Locate the cell with the specified text and output its [X, Y] center coordinate. 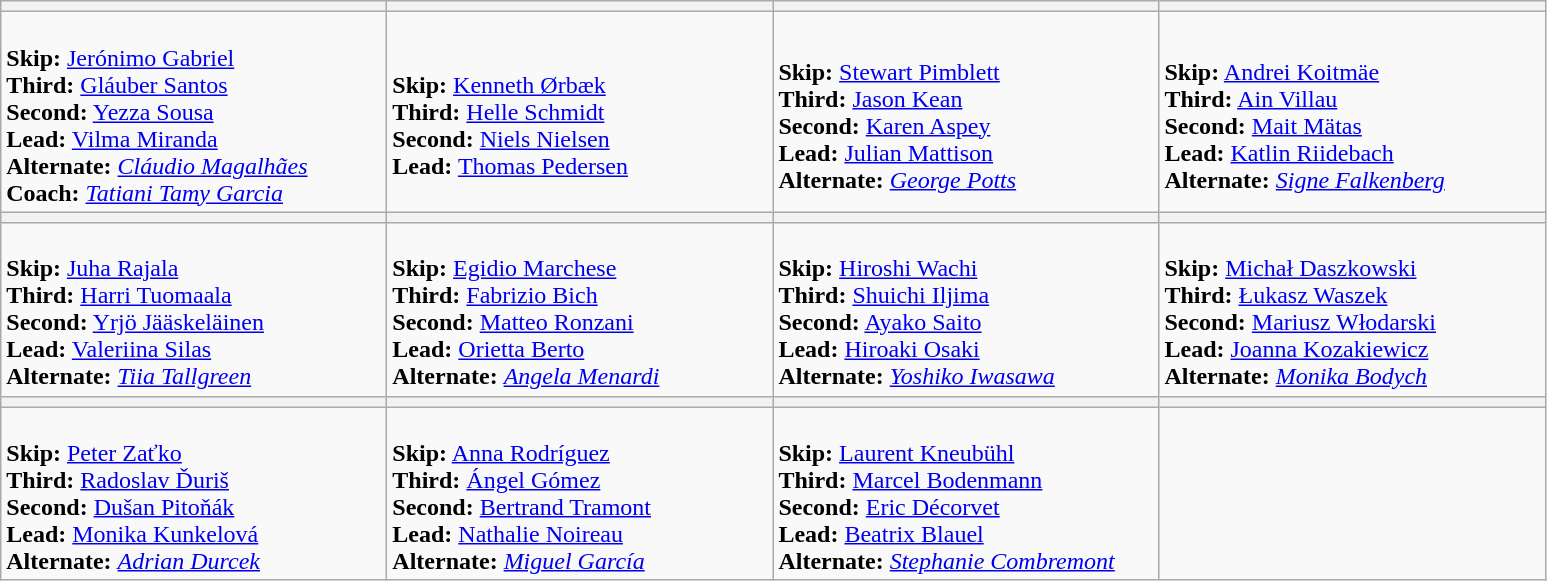
Skip: Stewart Pimblett Third: Jason Kean Second: Karen Aspey Lead: Julian Mattison Alternate: George Potts [966, 112]
Skip: Jerónimo Gabriel Third: Gláuber Santos Second: Yezza Sousa Lead: Vilma Miranda Alternate: Cláudio Magalhães Coach: Tatiani Tamy Garcia [194, 112]
Skip: Michał Daszkowski Third: Łukasz Waszek Second: Mariusz Włodarski Lead: Joanna Kozakiewicz Alternate: Monika Bodych [1352, 310]
Skip: Kenneth Ørbæk Third: Helle Schmidt Second: Niels Nielsen Lead: Thomas Pedersen [580, 112]
Skip: Peter Zaťko Third: Radoslav Ďuriš Second: Dušan Pitoňák Lead: Monika Kunkelová Alternate: Adrian Durcek [194, 494]
Skip: Hiroshi Wachi Third: Shuichi Iljima Second: Ayako Saito Lead: Hiroaki Osaki Alternate: Yoshiko Iwasawa [966, 310]
Skip: Andrei Koitmäe Third: Ain Villau Second: Mait Mätas Lead: Katlin Riidebach Alternate: Signe Falkenberg [1352, 112]
Skip: Laurent Kneubühl Third: Marcel Bodenmann Second: Eric Décorvet Lead: Beatrix Blauel Alternate: Stephanie Combremont [966, 494]
Skip: Egidio Marchese Third: Fabrizio Bich Second: Matteo Ronzani Lead: Orietta Berto Alternate: Angela Menardi [580, 310]
Skip: Anna Rodríguez Third: Ángel Gómez Second: Bertrand Tramont Lead: Nathalie Noireau Alternate: Miguel García [580, 494]
Skip: Juha Rajala Third: Harri Tuomaala Second: Yrjö Jääskeläinen Lead: Valeriina Silas Alternate: Tiia Tallgreen [194, 310]
